Detect which cell encompasses the target text, then output its [X, Y] center coordinate. 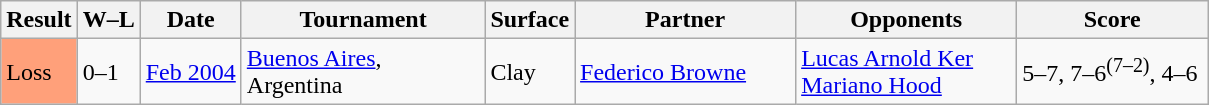
Opponents [906, 20]
5–7, 7–6(7–2), 4–6 [1112, 72]
W–L [108, 20]
Surface [530, 20]
Clay [530, 72]
Feb 2004 [190, 72]
Loss [39, 72]
Date [190, 20]
Lucas Arnold Ker Mariano Hood [906, 72]
Result [39, 20]
0–1 [108, 72]
Tournament [363, 20]
Score [1112, 20]
Buenos Aires, Argentina [363, 72]
Partner [686, 20]
Federico Browne [686, 72]
